Pinpoint the cell where the given text exists, returning its (X, Y) midpoint coordinate. 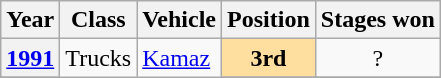
1991 (30, 58)
Trucks (98, 58)
? (378, 58)
Year (30, 20)
Position (269, 20)
Stages won (378, 20)
Kamaz (180, 58)
Vehicle (180, 20)
3rd (269, 58)
Class (98, 20)
